Detect which cell encompasses the target text, then output its [X, Y] center coordinate. 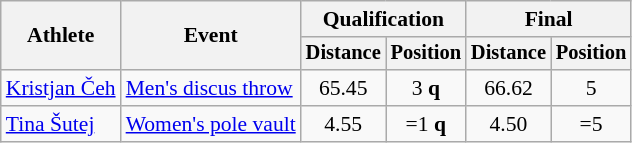
Men's discus throw [211, 88]
=1 q [426, 124]
Women's pole vault [211, 124]
3 q [426, 88]
4.55 [344, 124]
Final [548, 19]
66.62 [508, 88]
4.50 [508, 124]
65.45 [344, 88]
Tina Šutej [61, 124]
Event [211, 36]
=5 [591, 124]
Qualification [384, 19]
Athlete [61, 36]
5 [591, 88]
Kristjan Čeh [61, 88]
